Identify which cell holds the provided text, then report its (x, y) central coordinate. 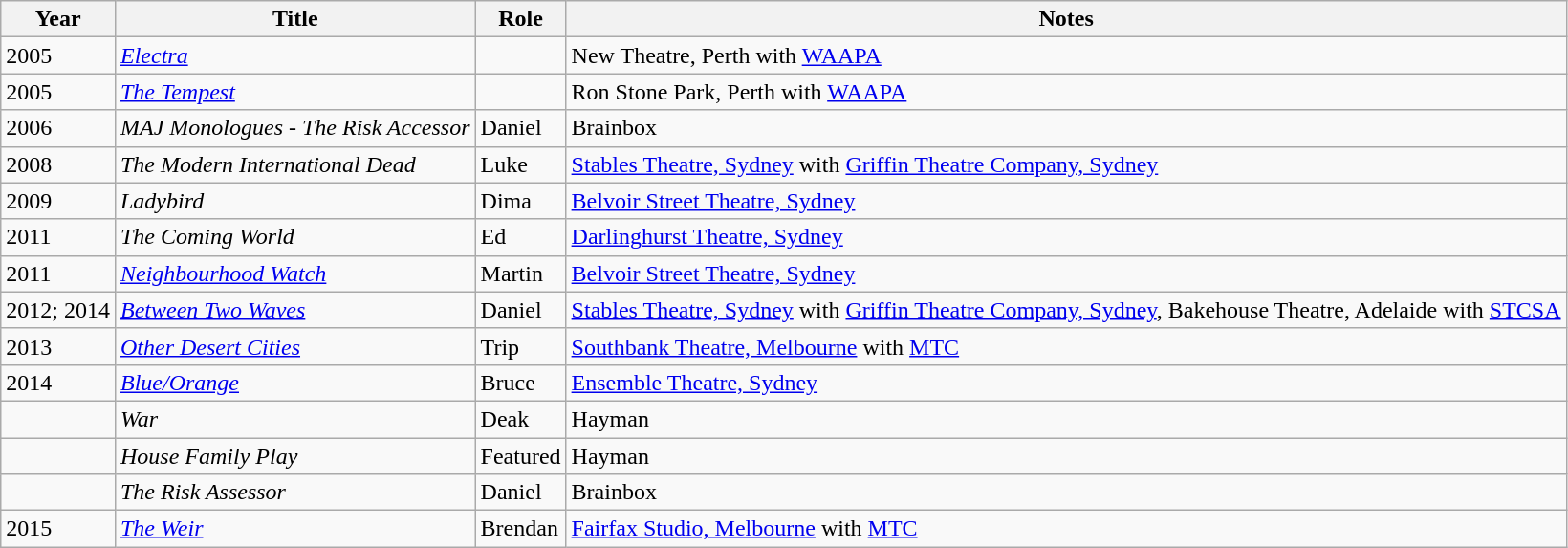
The Risk Assessor (294, 493)
2012; 2014 (58, 310)
Brendan (520, 529)
Featured (520, 456)
Role (520, 19)
Stables Theatre, Sydney with Griffin Theatre Company, Sydney (1066, 164)
The Modern International Dead (294, 164)
Martin (520, 274)
Trip (520, 346)
2006 (58, 128)
2014 (58, 383)
The Tempest (294, 92)
Ron Stone Park, Perth with WAAPA (1066, 92)
Other Desert Cities (294, 346)
House Family Play (294, 456)
Ed (520, 237)
New Theatre, Perth with WAAPA (1066, 55)
MAJ Monologues - The Risk Accessor (294, 128)
Blue/Orange (294, 383)
Stables Theatre, Sydney with Griffin Theatre Company, Sydney, Bakehouse Theatre, Adelaide with STCSA (1066, 310)
2009 (58, 201)
2015 (58, 529)
Between Two Waves (294, 310)
War (294, 419)
Notes (1066, 19)
Ensemble Theatre, Sydney (1066, 383)
Deak (520, 419)
Southbank Theatre, Melbourne with MTC (1066, 346)
Ladybird (294, 201)
Electra (294, 55)
Darlinghurst Theatre, Sydney (1066, 237)
2008 (58, 164)
Dima (520, 201)
Luke (520, 164)
Bruce (520, 383)
Neighbourhood Watch (294, 274)
The Coming World (294, 237)
The Weir (294, 529)
2013 (58, 346)
Year (58, 19)
Title (294, 19)
Fairfax Studio, Melbourne with MTC (1066, 529)
